For the text-containing cell, return its midpoint in [x, y] coordinate format. 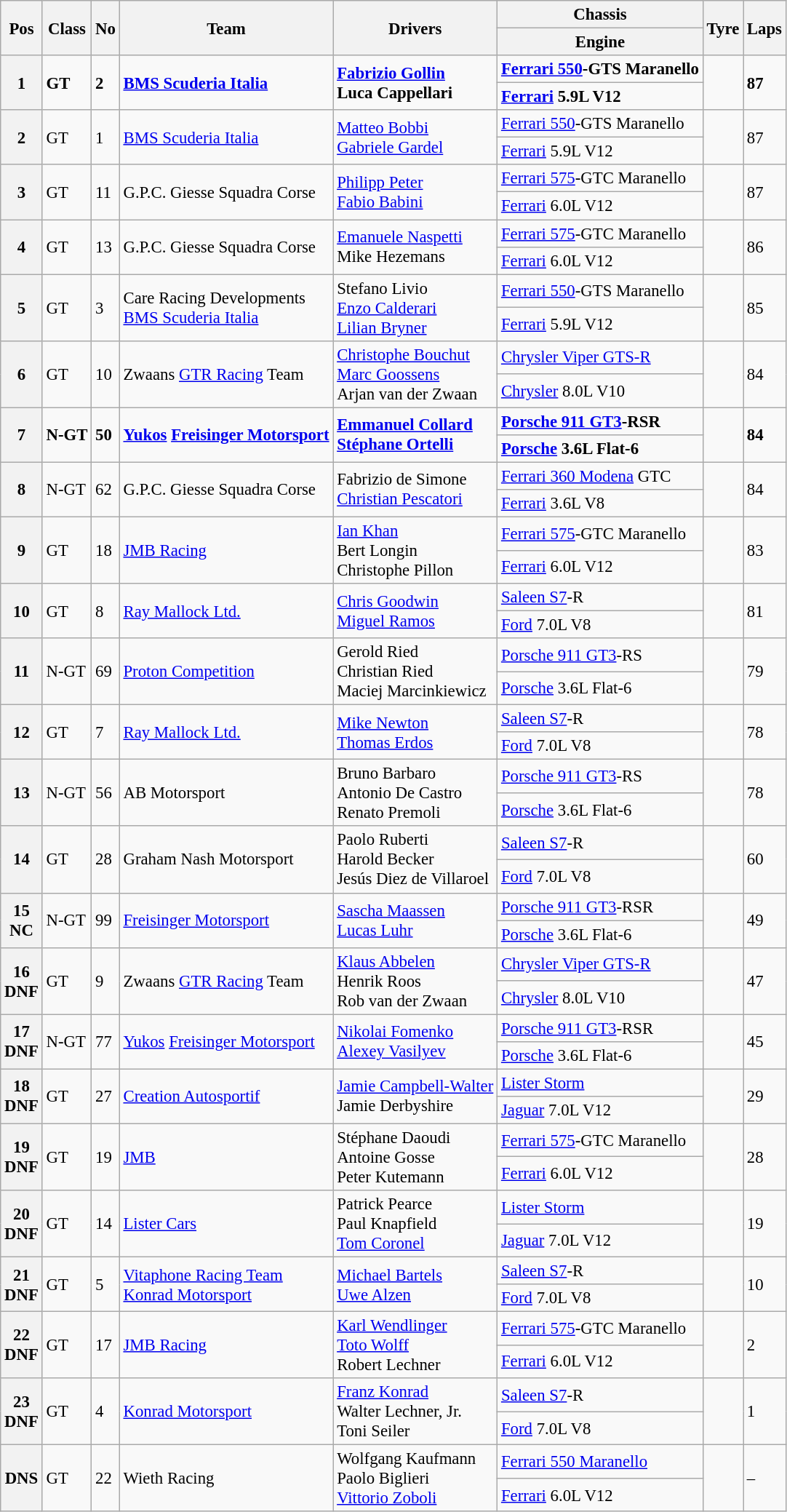
Chassis [601, 15]
Class [67, 28]
Klaus Abbelen Henrik Roos Rob van der Zwaan [415, 981]
Nikolai Fomenko Alexey Vasilyev [415, 1042]
Ferrari 360 Modena GTC [601, 476]
17 [105, 1345]
49 [765, 920]
Pos [22, 28]
23DNF [22, 1412]
60 [765, 860]
Fabrizio Gollin Luca Cappellari [415, 83]
Franz Konrad Walter Lechner, Jr. Toni Seiler [415, 1412]
Matteo Bobbi Gabriele Gardel [415, 137]
79 [765, 672]
16DNF [22, 981]
No [105, 28]
AB Motorsport [226, 793]
Vitaphone Racing Team Konrad Motorsport [226, 1285]
Konrad Motorsport [226, 1412]
Mike Newton Thomas Erdos [415, 732]
27 [105, 1096]
DNS [22, 1479]
Emanuele Naspetti Mike Hezemans [415, 247]
86 [765, 247]
77 [105, 1042]
Ferrari 3.6L V8 [601, 504]
Stefano Livio Enzo Calderari Lilian Bryner [415, 308]
29 [765, 1096]
22DNF [22, 1345]
21DNF [22, 1285]
Jamie Campbell-Walter Jamie Derbyshire [415, 1096]
85 [765, 308]
JMB [226, 1157]
Michael Bartels Uwe Alzen [415, 1285]
62 [105, 489]
69 [105, 672]
Team [226, 28]
Christophe Bouchut Marc Goossens Arjan van der Zwaan [415, 374]
Bruno Barbaro Antonio De Castro Renato Premoli [415, 793]
Engine [601, 42]
19DNF [22, 1157]
Proton Competition [226, 672]
Ian Khan Bert Longin Christophe Pillon [415, 550]
Tyre [723, 28]
83 [765, 550]
Creation Autosportif [226, 1096]
Lister Cars [226, 1224]
Care Racing Developments BMS Scuderia Italia [226, 308]
Stéphane Daoudi Antoine Gosse Peter Kutemann [415, 1157]
Fabrizio de Simone Christian Pescatori [415, 489]
12 [22, 732]
47 [765, 981]
50 [105, 435]
Gerold Ried Christian Ried Maciej Marcinkiewicz [415, 672]
Emmanuel Collard Stéphane Ortelli [415, 435]
17DNF [22, 1042]
20DNF [22, 1224]
15NC [22, 920]
56 [105, 793]
Patrick Pearce Paul Knapfield Tom Coronel [415, 1224]
Laps [765, 28]
Wieth Racing [226, 1479]
Sascha Maassen Lucas Luhr [415, 920]
Graham Nash Motorsport [226, 860]
Chris Goodwin Miguel Ramos [415, 611]
– [765, 1479]
Philipp Peter Fabio Babini [415, 192]
Karl Wendlinger Toto Wolff Robert Lechner [415, 1345]
6 [22, 374]
Freisinger Motorsport [226, 920]
18DNF [22, 1096]
81 [765, 611]
Paolo Ruberti Harold Becker Jesús Diez de Villaroel [415, 860]
45 [765, 1042]
Drivers [415, 28]
22 [105, 1479]
18 [105, 550]
Wolfgang Kaufmann Paolo Biglieri Vittorio Zoboli [415, 1479]
99 [105, 920]
Ferrari 550 Maranello [601, 1462]
